Capture the cell that displays the provided text and extract its (X, Y) central coordinate. 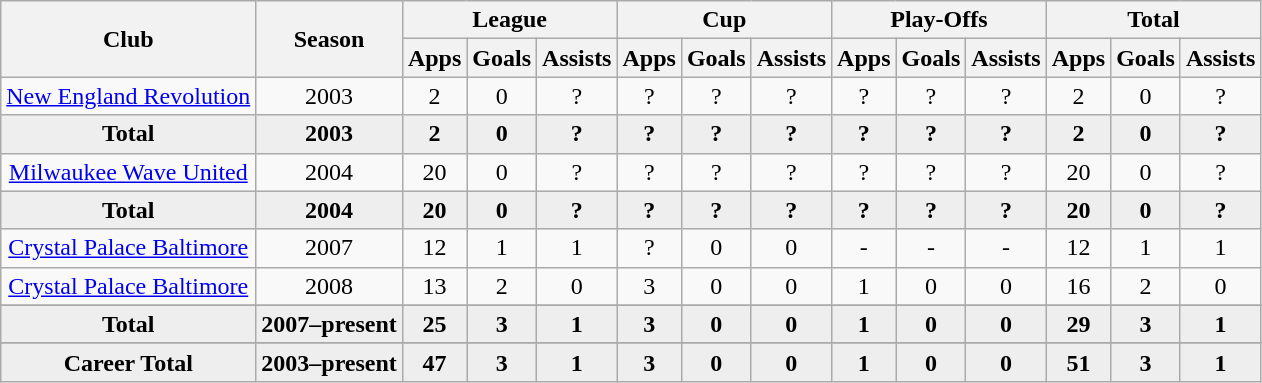
2007–present (330, 324)
League (510, 20)
Club (128, 39)
51 (1078, 362)
2008 (330, 286)
29 (1078, 324)
Season (330, 39)
2007 (330, 248)
25 (434, 324)
13 (434, 286)
2003–present (330, 362)
47 (434, 362)
Career Total (128, 362)
Milwaukee Wave United (128, 172)
New England Revolution (128, 96)
Play-Offs (940, 20)
Cup (724, 20)
16 (1078, 286)
